Pinpoint the cell where the given text exists, returning its [X, Y] midpoint coordinate. 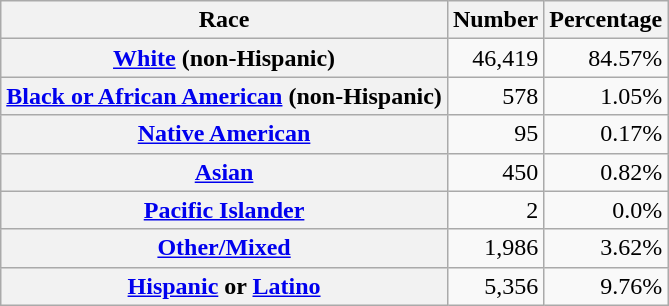
5,356 [495, 286]
1.05% [606, 96]
Number [495, 20]
0.0% [606, 210]
0.82% [606, 172]
2 [495, 210]
3.62% [606, 248]
Black or African American (non-Hispanic) [224, 96]
Other/Mixed [224, 248]
450 [495, 172]
Native American [224, 134]
Hispanic or Latino [224, 286]
1,986 [495, 248]
0.17% [606, 134]
46,419 [495, 58]
Pacific Islander [224, 210]
84.57% [606, 58]
95 [495, 134]
9.76% [606, 286]
White (non-Hispanic) [224, 58]
Race [224, 20]
Asian [224, 172]
Percentage [606, 20]
578 [495, 96]
